Pinpoint the cell where the given text exists, returning its [x, y] midpoint coordinate. 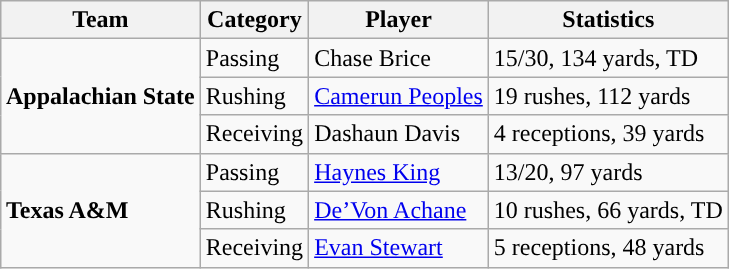
10 rushes, 66 yards, TD [608, 210]
Team [100, 20]
Evan Stewart [399, 248]
Texas A&M [100, 210]
Dashaun Davis [399, 134]
13/20, 97 yards [608, 172]
De’Von Achane [399, 210]
Statistics [608, 20]
Camerun Peoples [399, 96]
Appalachian State [100, 96]
5 receptions, 48 yards [608, 248]
Haynes King [399, 172]
Chase Brice [399, 58]
Category [254, 20]
19 rushes, 112 yards [608, 96]
4 receptions, 39 yards [608, 134]
15/30, 134 yards, TD [608, 58]
Player [399, 20]
